Capture the cell that displays the provided text and extract its [x, y] central coordinate. 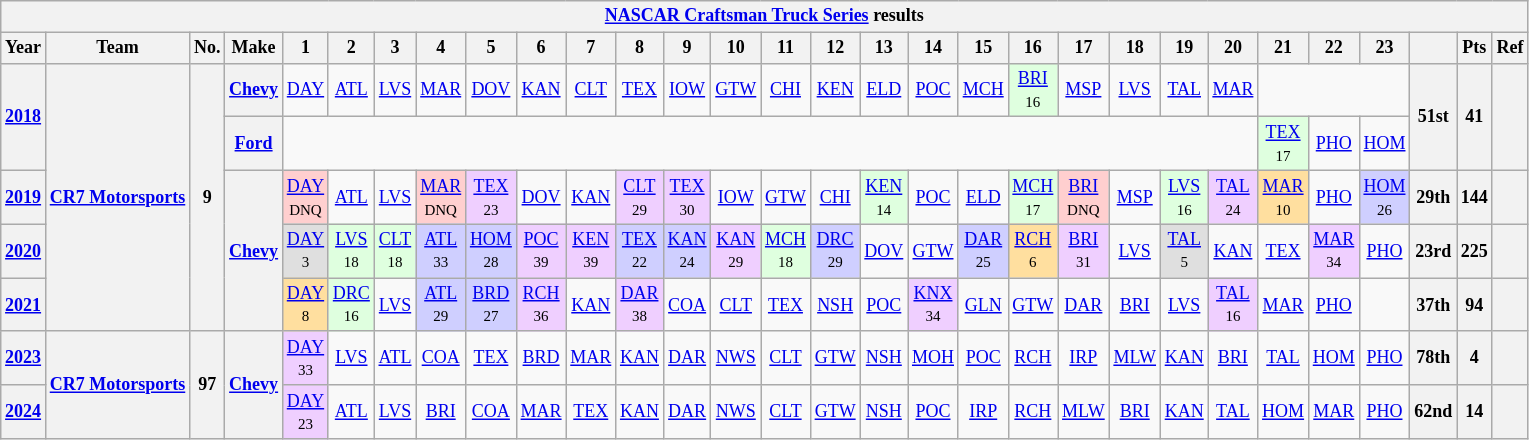
94 [1475, 305]
7 [591, 48]
CLT18 [395, 251]
Pts [1475, 48]
DRC29 [835, 251]
RCH6 [1033, 251]
BRI16 [1033, 90]
MCH18 [786, 251]
TAL16 [1233, 305]
DAR38 [640, 305]
HOM26 [1384, 197]
NASCAR Craftsman Truck Series results [764, 16]
MCH17 [1033, 197]
GLN [983, 305]
21 [1284, 48]
KEN39 [591, 251]
19 [1184, 48]
MAR10 [1284, 197]
ATL29 [441, 305]
DAY23 [305, 412]
15 [983, 48]
51st [1434, 116]
16 [1033, 48]
78th [1434, 358]
2 [351, 48]
TEX30 [687, 197]
Ford [254, 144]
5 [492, 48]
11 [786, 48]
No. [208, 48]
DAY [305, 90]
2020 [24, 251]
10 [736, 48]
Team [117, 48]
KNX34 [934, 305]
HOM28 [492, 251]
13 [884, 48]
12 [835, 48]
2024 [24, 412]
225 [1475, 251]
37th [1434, 305]
Ref [1510, 48]
DRC16 [351, 305]
23 [1384, 48]
CLT29 [640, 197]
TEX17 [1284, 144]
1 [305, 48]
23rd [1434, 251]
TEX23 [492, 197]
8 [640, 48]
BRD [541, 358]
KAN29 [736, 251]
KEN [835, 90]
29th [1434, 197]
RCH36 [541, 305]
POC39 [541, 251]
DAR25 [983, 251]
DAYDNQ [305, 197]
MARDNQ [441, 197]
6 [541, 48]
MCH [983, 90]
KEN14 [884, 197]
TAL5 [1184, 251]
17 [1084, 48]
LVS18 [351, 251]
BRIDNQ [1084, 197]
97 [208, 384]
DAY8 [305, 305]
20 [1233, 48]
Make [254, 48]
TEX22 [640, 251]
Year [24, 48]
BRI31 [1084, 251]
2019 [24, 197]
DAY33 [305, 358]
2021 [24, 305]
ATL33 [441, 251]
DAY3 [305, 251]
KAN24 [687, 251]
41 [1475, 116]
22 [1334, 48]
MOH [934, 358]
18 [1134, 48]
3 [395, 48]
2018 [24, 116]
MAR34 [1334, 251]
LVS16 [1184, 197]
62nd [1434, 412]
TAL24 [1233, 197]
2023 [24, 358]
144 [1475, 197]
BRD27 [492, 305]
